Detect which cell encompasses the target text, then output its (X, Y) center coordinate. 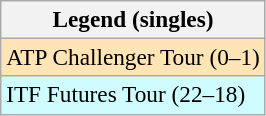
ITF Futures Tour (22–18) (133, 95)
ATP Challenger Tour (0–1) (133, 57)
Legend (singles) (133, 19)
